Identify which cell holds the provided text, then report its [X, Y] central coordinate. 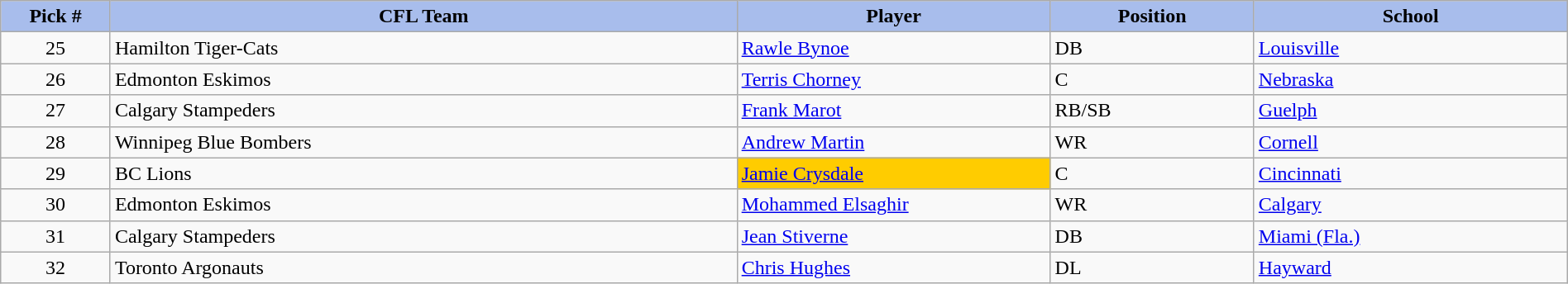
Nebraska [1411, 79]
Frank Marot [893, 111]
31 [56, 236]
Calgary [1411, 205]
32 [56, 267]
29 [56, 173]
30 [56, 205]
Jamie Crysdale [893, 173]
Mohammed Elsaghir [893, 205]
27 [56, 111]
Andrew Martin [893, 142]
Toronto Argonauts [423, 267]
Pick # [56, 17]
Cincinnati [1411, 173]
Miami (Fla.) [1411, 236]
Louisville [1411, 48]
School [1411, 17]
25 [56, 48]
DL [1152, 267]
RB/SB [1152, 111]
Cornell [1411, 142]
28 [56, 142]
CFL Team [423, 17]
BC Lions [423, 173]
Rawle Bynoe [893, 48]
Guelph [1411, 111]
Terris Chorney [893, 79]
Hayward [1411, 267]
Player [893, 17]
Hamilton Tiger-Cats [423, 48]
Position [1152, 17]
Winnipeg Blue Bombers [423, 142]
Chris Hughes [893, 267]
26 [56, 79]
Jean Stiverne [893, 236]
